Find where the given text appears and provide that cell's center as (x, y) coordinate. 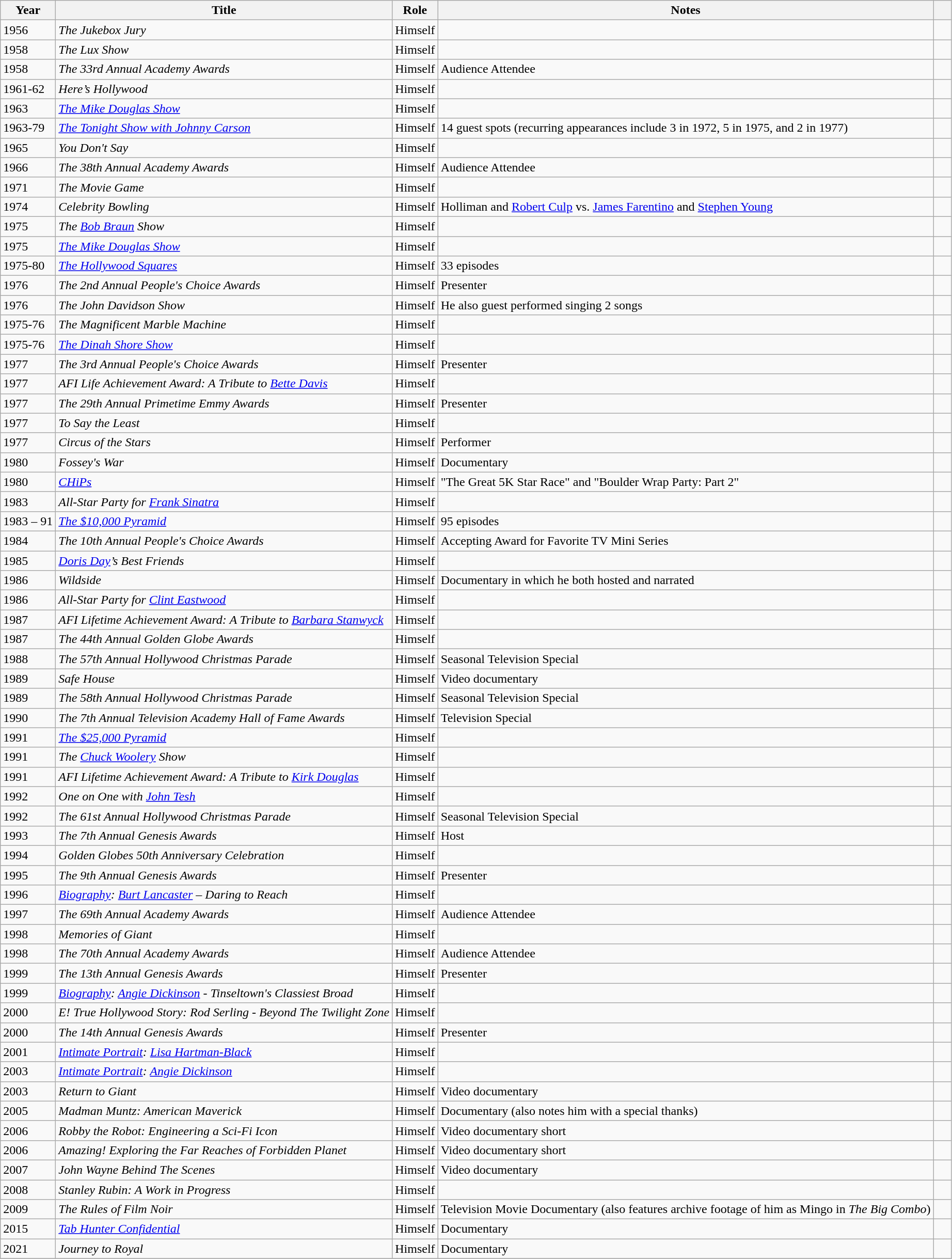
1974 (28, 207)
1963-79 (28, 128)
1963 (28, 108)
Intimate Portrait: Lisa Hartman-Black (224, 1052)
The Hollywood Squares (224, 266)
The 7th Annual Genesis Awards (224, 836)
1996 (28, 895)
The Movie Game (224, 187)
Fossey's War (224, 462)
The John Davidson Show (224, 305)
The 57th Annual Hollywood Christmas Parade (224, 659)
The 2nd Annual People's Choice Awards (224, 286)
The $10,000 Pyramid (224, 521)
The Rules of Film Noir (224, 1209)
1994 (28, 855)
1965 (28, 148)
The 58th Annual Hollywood Christmas Parade (224, 698)
Host (686, 836)
1990 (28, 718)
Documentary (also notes him with a special thanks) (686, 1111)
33 episodes (686, 266)
Return to Giant (224, 1091)
Year (28, 10)
AFI Life Achievement Award: A Tribute to Bette Davis (224, 384)
The 3rd Annual People's Choice Awards (224, 364)
The Tonight Show with Johnny Carson (224, 128)
2009 (28, 1209)
Holliman and Robert Culp vs. James Farentino and Stephen Young (686, 207)
To Say the Least (224, 423)
2001 (28, 1052)
He also guest performed singing 2 songs (686, 305)
CHiPs (224, 482)
Circus of the Stars (224, 443)
The Bob Braun Show (224, 226)
The 29th Annual Primetime Emmy Awards (224, 403)
The 61st Annual Hollywood Christmas Parade (224, 816)
1956 (28, 30)
Documentary in which he both hosted and narrated (686, 580)
1988 (28, 659)
Notes (686, 10)
The 69th Annual Academy Awards (224, 915)
1971 (28, 187)
The 70th Annual Academy Awards (224, 954)
Accepting Award for Favorite TV Mini Series (686, 541)
One on One with John Tesh (224, 796)
2008 (28, 1189)
The 13th Annual Genesis Awards (224, 973)
All-Star Party for Frank Sinatra (224, 501)
The Lux Show (224, 50)
Journey to Royal (224, 1249)
AFI Lifetime Achievement Award: A Tribute to Barbara Stanwyck (224, 620)
1997 (28, 915)
E! True Hollywood Story: Rod Serling - Beyond The Twilight Zone (224, 1013)
The 7th Annual Television Academy Hall of Fame Awards (224, 718)
14 guest spots (recurring appearances include 3 in 1972, 5 in 1975, and 2 in 1977) (686, 128)
Biography: Angie Dickinson - Tinseltown's Classiest Broad (224, 993)
Role (415, 10)
Television Special (686, 718)
The Chuck Woolery Show (224, 757)
95 episodes (686, 521)
The 14th Annual Genesis Awards (224, 1032)
Tab Hunter Confidential (224, 1229)
1966 (28, 167)
"The Great 5K Star Race" and "Boulder Wrap Party: Part 2" (686, 482)
Performer (686, 443)
AFI Lifetime Achievement Award: A Tribute to Kirk Douglas (224, 777)
Title (224, 10)
Celebrity Bowling (224, 207)
1961-62 (28, 89)
The Dinah Shore Show (224, 344)
The Magnificent Marble Machine (224, 325)
1985 (28, 560)
The Jukebox Jury (224, 30)
The 33rd Annual Academy Awards (224, 69)
The 9th Annual Genesis Awards (224, 875)
1993 (28, 836)
2007 (28, 1170)
1984 (28, 541)
All-Star Party for Clint Eastwood (224, 600)
1995 (28, 875)
2005 (28, 1111)
Stanley Rubin: A Work in Progress (224, 1189)
Here’s Hollywood (224, 89)
The $25,000 Pyramid (224, 737)
Golden Globes 50th Anniversary Celebration (224, 855)
Television Movie Documentary (also features archive footage of him as Mingo in The Big Combo) (686, 1209)
1983 (28, 501)
The 44th Annual Golden Globe Awards (224, 639)
The 38th Annual Academy Awards (224, 167)
Biography: Burt Lancaster – Daring to Reach (224, 895)
2015 (28, 1229)
John Wayne Behind The Scenes (224, 1170)
Madman Muntz: American Maverick (224, 1111)
Doris Day’s Best Friends (224, 560)
Memories of Giant (224, 934)
Wildside (224, 580)
1975-80 (28, 266)
Safe House (224, 679)
2021 (28, 1249)
Robby the Robot: Engineering a Sci-Fi Icon (224, 1130)
You Don't Say (224, 148)
Intimate Portrait: Angie Dickinson (224, 1072)
The 10th Annual People's Choice Awards (224, 541)
1983 – 91 (28, 521)
Amazing! Exploring the Far Reaches of Forbidden Planet (224, 1150)
